Pinpoint the cell where the given text exists, returning its [x, y] midpoint coordinate. 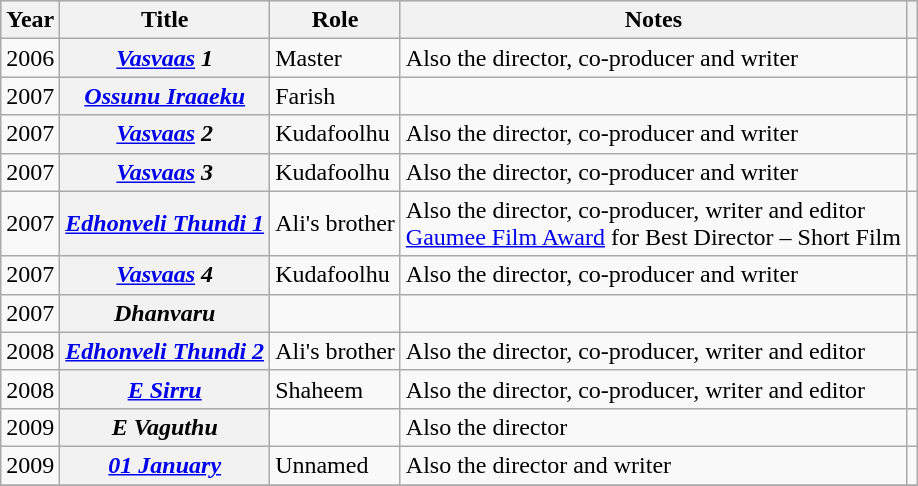
Vasvaas 4 [165, 275]
Role [336, 20]
Unnamed [336, 465]
Vasvaas 3 [165, 172]
E Vaguthu [165, 427]
Also the director [653, 427]
2006 [30, 58]
Edhonveli Thundi 2 [165, 351]
E Sirru [165, 389]
Master [336, 58]
01 January [165, 465]
Farish [336, 96]
Also the director and writer [653, 465]
Title [165, 20]
Shaheem [336, 389]
Also the director, co-producer, writer and editorGaumee Film Award for Best Director – Short Film [653, 224]
Ossunu Iraaeku [165, 96]
Vasvaas 1 [165, 58]
Dhanvaru [165, 313]
Year [30, 20]
Vasvaas 2 [165, 134]
Notes [653, 20]
Edhonveli Thundi 1 [165, 224]
